Return the (x, y) coordinate for the center point of the cell that contains the specified text.  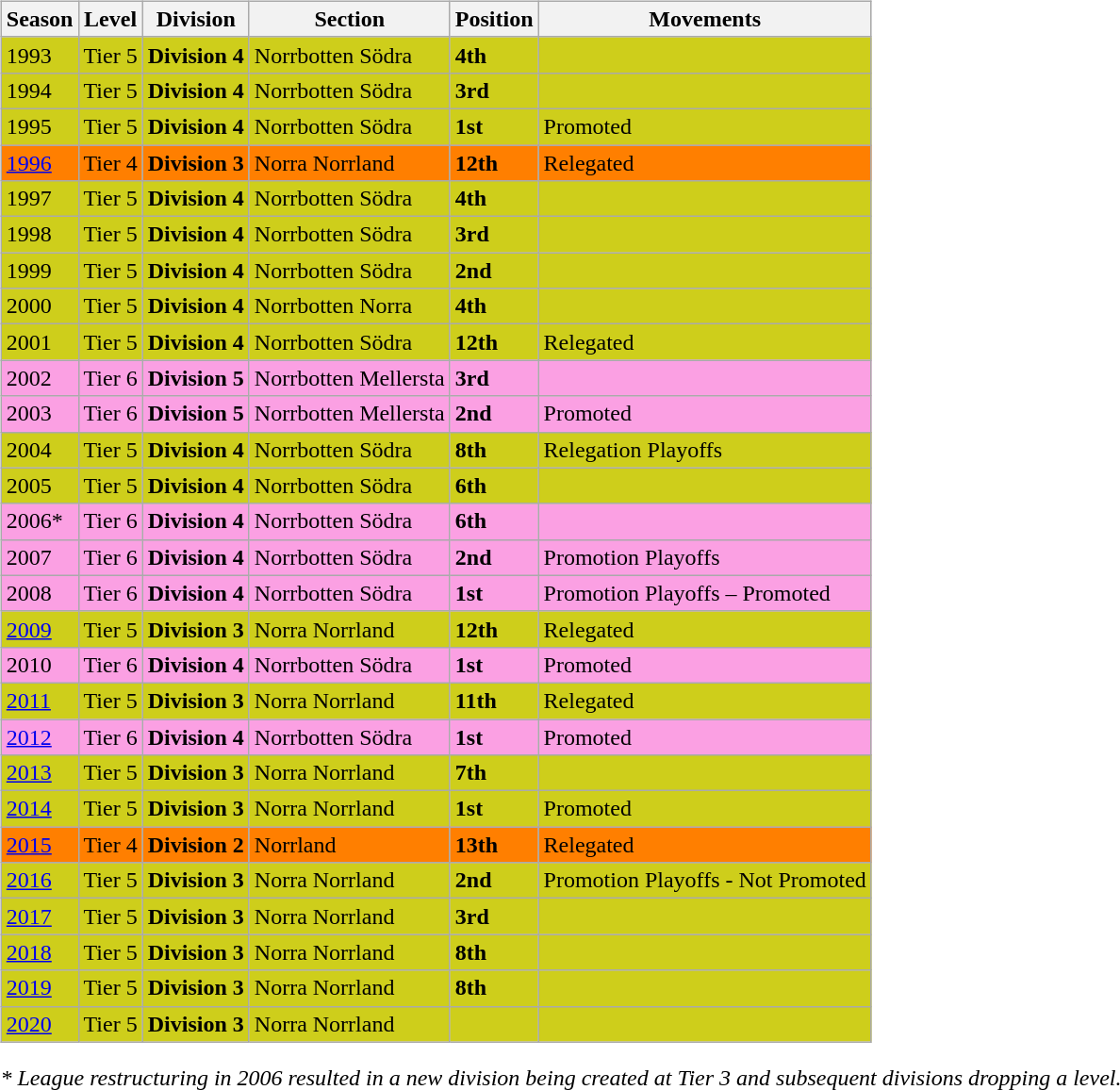
2004 (40, 450)
1994 (40, 91)
2011 (40, 701)
2012 (40, 736)
2003 (40, 414)
Division 2 (196, 845)
Season (40, 19)
2006* (40, 521)
2000 (40, 306)
2018 (40, 952)
1993 (40, 55)
2001 (40, 342)
2017 (40, 917)
Level (110, 19)
1999 (40, 271)
2014 (40, 809)
13th (494, 845)
Norrbotten Norra (349, 306)
1995 (40, 126)
Section (349, 19)
Movements (705, 19)
2016 (40, 881)
1996 (40, 163)
2010 (40, 665)
1997 (40, 199)
2009 (40, 629)
11th (494, 701)
Division (196, 19)
2020 (40, 1024)
2019 (40, 988)
Promotion Playoffs (705, 557)
Relegation Playoffs (705, 450)
2007 (40, 557)
1998 (40, 235)
2008 (40, 593)
Position (494, 19)
2015 (40, 845)
2005 (40, 486)
7th (494, 773)
2013 (40, 773)
Norrland (349, 845)
2002 (40, 378)
Promotion Playoffs - Not Promoted (705, 881)
Promotion Playoffs – Promoted (705, 593)
